For the text-containing cell, return its midpoint in [x, y] coordinate format. 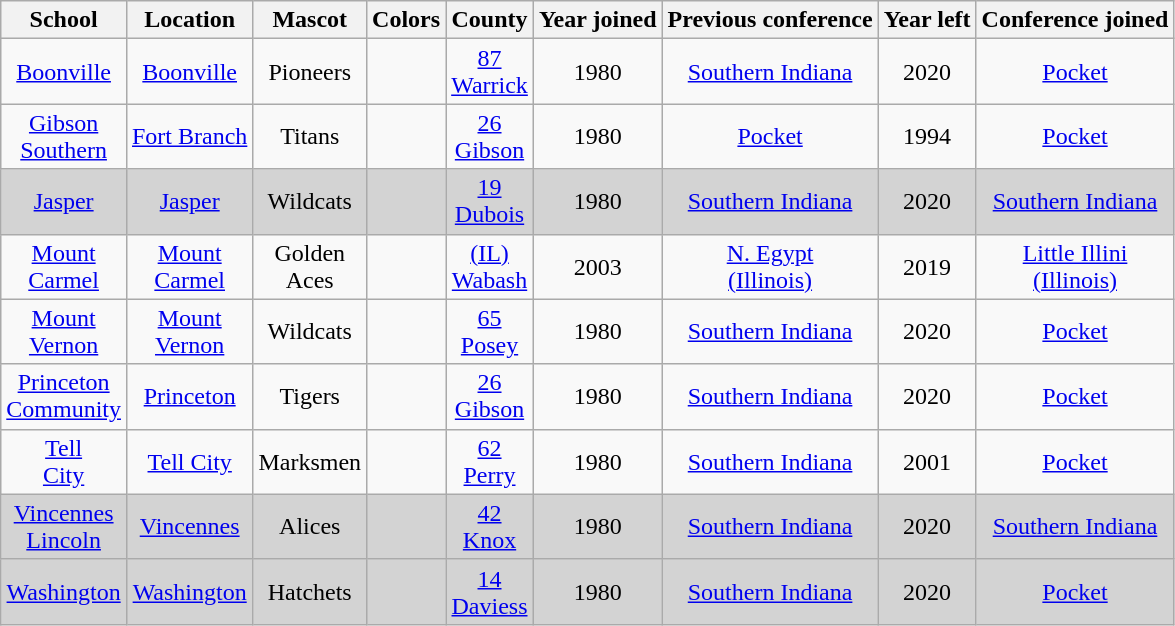
Mascot [310, 20]
Gibson Southern [64, 136]
Year left [927, 20]
(IL) Wabash [490, 266]
Titans [310, 136]
87 Warrick [490, 72]
Little Illini (Illinois) [1075, 266]
Princeton Community [64, 396]
Golden Aces [310, 266]
Pioneers [310, 72]
14 Daviess [490, 592]
Hatchets [310, 592]
School [64, 20]
County [490, 20]
19 Dubois [490, 202]
2003 [598, 266]
Princeton [189, 396]
Tigers [310, 396]
Vincennes [189, 526]
Year joined [598, 20]
65 Posey [490, 332]
Vincennes Lincoln [64, 526]
Marksmen [310, 462]
Previous conference [770, 20]
Colors [406, 20]
62 Perry [490, 462]
1994 [927, 136]
Location [189, 20]
Alices [310, 526]
2001 [927, 462]
Fort Branch [189, 136]
2019 [927, 266]
Conference joined [1075, 20]
N. Egypt (Illinois) [770, 266]
42 Knox [490, 526]
